Scan for the cell matching the given text and deliver its [X, Y] coordinate at center. 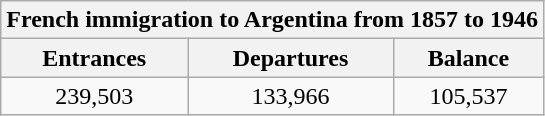
Balance [468, 58]
Entrances [94, 58]
105,537 [468, 96]
133,966 [291, 96]
French immigration to Argentina from 1857 to 1946 [272, 20]
Departures [291, 58]
239,503 [94, 96]
